Locate the cell with the specified text and output its [X, Y] center coordinate. 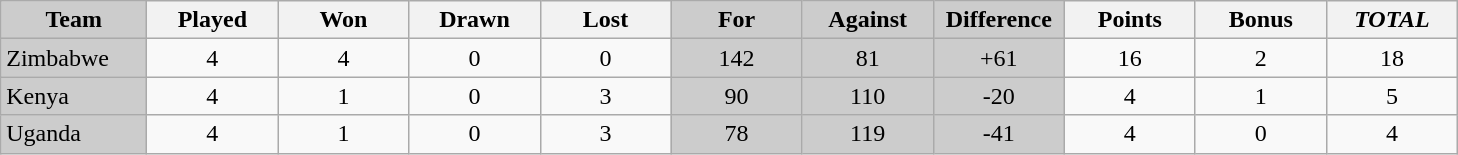
-41 [998, 134]
Bonus [1260, 20]
TOTAL [1392, 20]
142 [736, 58]
90 [736, 96]
2 [1260, 58]
Kenya [74, 96]
Team [74, 20]
16 [1130, 58]
78 [736, 134]
119 [868, 134]
Difference [998, 20]
For [736, 20]
Uganda [74, 134]
81 [868, 58]
+61 [998, 58]
Played [212, 20]
110 [868, 96]
-20 [998, 96]
Lost [606, 20]
Against [868, 20]
18 [1392, 58]
5 [1392, 96]
Won [344, 20]
Zimbabwe [74, 58]
Points [1130, 20]
Drawn [474, 20]
